For the text-containing cell, return its midpoint in [x, y] coordinate format. 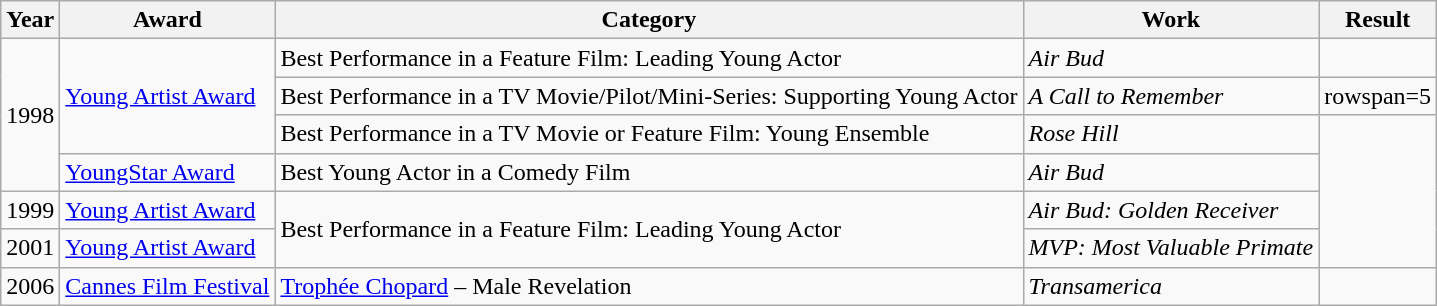
Air Bud: Golden Receiver [1171, 210]
YoungStar Award [168, 172]
Award [168, 20]
A Call to Remember [1171, 96]
Cannes Film Festival [168, 286]
rowspan=5 [1378, 96]
2006 [30, 286]
Work [1171, 20]
2001 [30, 248]
Category [649, 20]
MVP: Most Valuable Primate [1171, 248]
Best Young Actor in a Comedy Film [649, 172]
Trophée Chopard – Male Revelation [649, 286]
1998 [30, 115]
Rose Hill [1171, 134]
1999 [30, 210]
Result [1378, 20]
Best Performance in a TV Movie/Pilot/Mini-Series: Supporting Young Actor [649, 96]
Year [30, 20]
Transamerica [1171, 286]
Best Performance in a TV Movie or Feature Film: Young Ensemble [649, 134]
